Detect which cell encompasses the target text, then output its [X, Y] center coordinate. 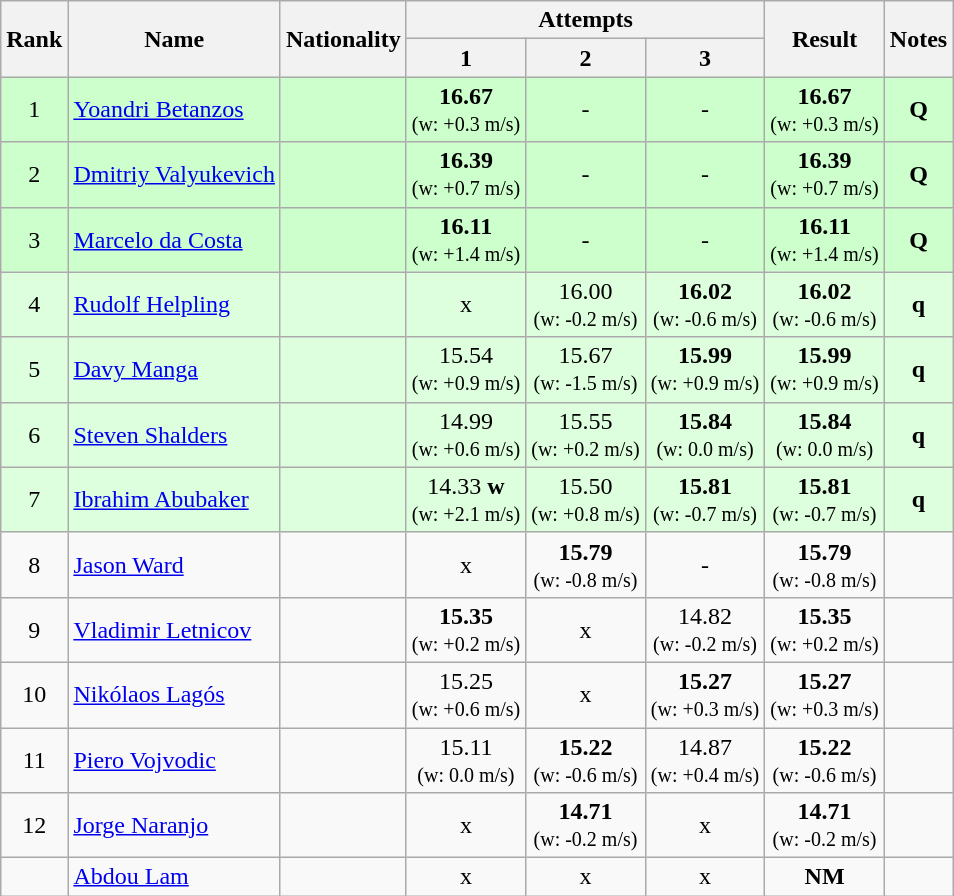
15.27 (w: +0.3 m/s) [825, 694]
Marcelo da Costa [174, 240]
14.82(w: -0.2 m/s) [705, 630]
16.11 (w: +1.4 m/s) [825, 240]
16.67 (w: +0.3 m/s) [825, 110]
Dmitriy Valyukevich [174, 174]
14.99(w: +0.6 m/s) [466, 434]
14.71(w: -0.2 m/s) [586, 826]
14.71 (w: -0.2 m/s) [825, 826]
15.55(w: +0.2 m/s) [586, 434]
NM [825, 877]
Notes [918, 39]
4 [34, 304]
16.39(w: +0.7 m/s) [466, 174]
Attempts [586, 20]
15.27(w: +0.3 m/s) [705, 694]
Rank [34, 39]
15.22 (w: -0.6 m/s) [825, 760]
Steven Shalders [174, 434]
10 [34, 694]
16.02 (w: -0.6 m/s) [825, 304]
16.02(w: -0.6 m/s) [705, 304]
15.50(w: +0.8 m/s) [586, 500]
14.87(w: +0.4 m/s) [705, 760]
Piero Vojvodic [174, 760]
Vladimir Letnicov [174, 630]
15.84 (w: 0.0 m/s) [825, 434]
15.99(w: +0.9 m/s) [705, 370]
Result [825, 39]
11 [34, 760]
5 [34, 370]
9 [34, 630]
Jorge Naranjo [174, 826]
Yoandri Betanzos [174, 110]
15.25(w: +0.6 m/s) [466, 694]
16.67(w: +0.3 m/s) [466, 110]
15.99 (w: +0.9 m/s) [825, 370]
Davy Manga [174, 370]
8 [34, 564]
Nationality [343, 39]
15.84(w: 0.0 m/s) [705, 434]
15.11(w: 0.0 m/s) [466, 760]
12 [34, 826]
15.22(w: -0.6 m/s) [586, 760]
15.35 (w: +0.2 m/s) [825, 630]
7 [34, 500]
15.54(w: +0.9 m/s) [466, 370]
Abdou Lam [174, 877]
16.39 (w: +0.7 m/s) [825, 174]
15.81(w: -0.7 m/s) [705, 500]
6 [34, 434]
Jason Ward [174, 564]
15.35(w: +0.2 m/s) [466, 630]
Rudolf Helpling [174, 304]
15.79(w: -0.8 m/s) [586, 564]
Name [174, 39]
15.67(w: -1.5 m/s) [586, 370]
15.79 (w: -0.8 m/s) [825, 564]
16.11(w: +1.4 m/s) [466, 240]
16.00(w: -0.2 m/s) [586, 304]
14.33 w (w: +2.1 m/s) [466, 500]
Ibrahim Abubaker [174, 500]
Nikólaos Lagós [174, 694]
15.81 (w: -0.7 m/s) [825, 500]
